Capture the cell that displays the provided text and extract its (X, Y) central coordinate. 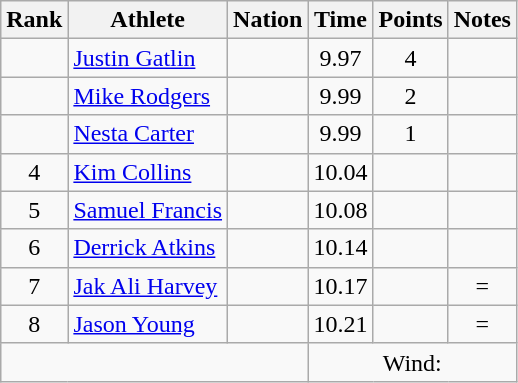
6 (34, 248)
10.21 (340, 324)
Jason Young (148, 324)
Samuel Francis (148, 210)
Nation (268, 20)
10.04 (340, 172)
2 (410, 96)
Notes (482, 20)
1 (410, 134)
Kim Collins (148, 172)
5 (34, 210)
Points (410, 20)
10.14 (340, 248)
Rank (34, 20)
Mike Rodgers (148, 96)
9.97 (340, 58)
10.08 (340, 210)
Wind: (412, 362)
Athlete (148, 20)
Justin Gatlin (148, 58)
Nesta Carter (148, 134)
10.17 (340, 286)
Jak Ali Harvey (148, 286)
Time (340, 20)
8 (34, 324)
Derrick Atkins (148, 248)
7 (34, 286)
